Locate the cell with the specified text and output its (X, Y) center coordinate. 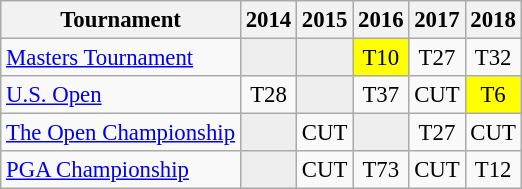
T37 (381, 95)
T6 (493, 95)
Tournament (121, 20)
2014 (268, 20)
2015 (325, 20)
T32 (493, 58)
2016 (381, 20)
PGA Championship (121, 170)
T28 (268, 95)
T12 (493, 170)
2018 (493, 20)
Masters Tournament (121, 58)
The Open Championship (121, 133)
2017 (437, 20)
T73 (381, 170)
U.S. Open (121, 95)
T10 (381, 58)
